Locate the cell with the specified text and output its [X, Y] center coordinate. 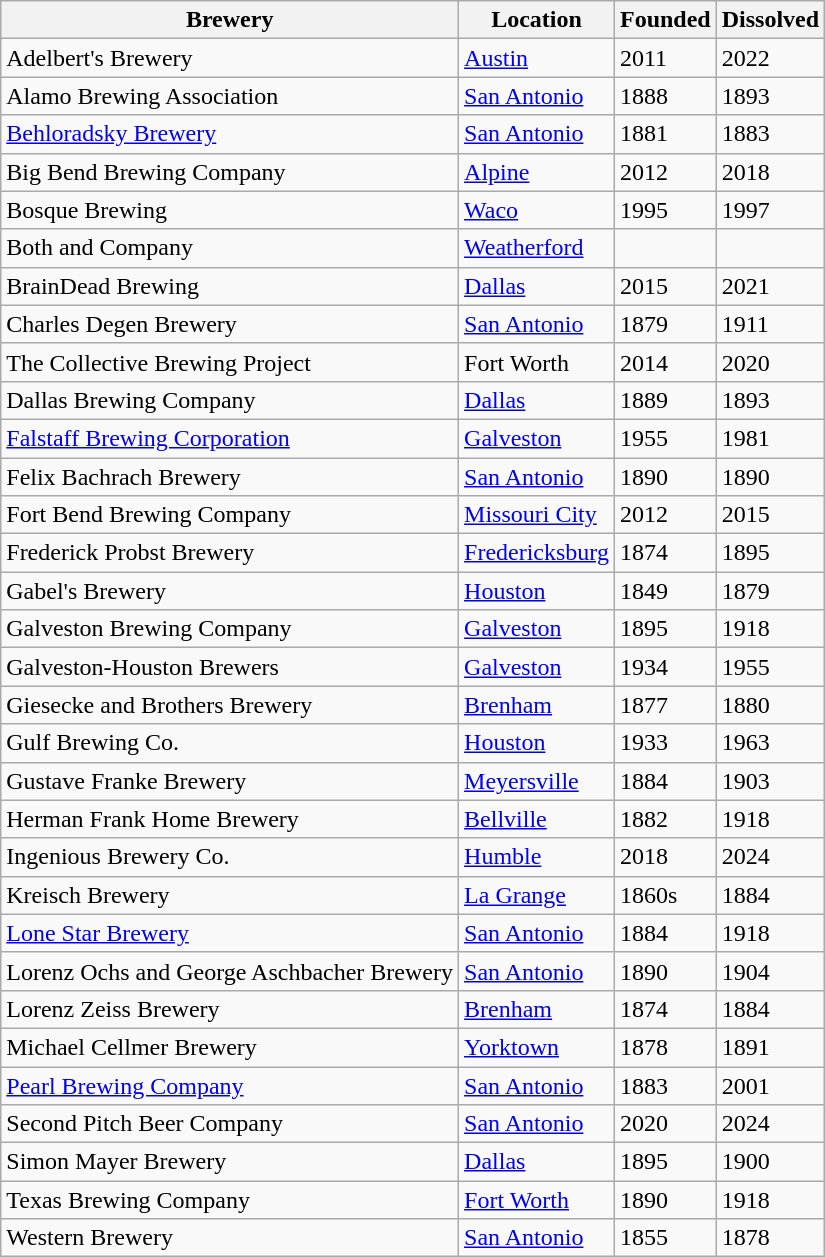
1880 [770, 705]
Weatherford [537, 248]
Pearl Brewing Company [230, 1085]
Brewery [230, 20]
Both and Company [230, 248]
Bellville [537, 819]
Bosque Brewing [230, 210]
Waco [537, 210]
BrainDead Brewing [230, 286]
1889 [665, 400]
1888 [665, 96]
1860s [665, 895]
Gabel's Brewery [230, 591]
2001 [770, 1085]
Founded [665, 20]
1904 [770, 971]
Alamo Brewing Association [230, 96]
Behloradsky Brewery [230, 134]
1903 [770, 781]
Fredericksburg [537, 553]
Alpine [537, 172]
Gulf Brewing Co. [230, 743]
Michael Cellmer Brewery [230, 1047]
La Grange [537, 895]
2011 [665, 58]
1911 [770, 324]
Kreisch Brewery [230, 895]
2021 [770, 286]
1995 [665, 210]
Lorenz Ochs and George Aschbacher Brewery [230, 971]
1963 [770, 743]
1882 [665, 819]
2022 [770, 58]
1855 [665, 1238]
Ingenious Brewery Co. [230, 857]
Adelbert's Brewery [230, 58]
Dissolved [770, 20]
1933 [665, 743]
1891 [770, 1047]
Big Bend Brewing Company [230, 172]
1900 [770, 1162]
Texas Brewing Company [230, 1200]
Herman Frank Home Brewery [230, 819]
Western Brewery [230, 1238]
Falstaff Brewing Corporation [230, 438]
1877 [665, 705]
Meyersville [537, 781]
2014 [665, 362]
Second Pitch Beer Company [230, 1124]
Giesecke and Brothers Brewery [230, 705]
1997 [770, 210]
Gustave Franke Brewery [230, 781]
Galveston-Houston Brewers [230, 667]
Humble [537, 857]
1981 [770, 438]
Simon Mayer Brewery [230, 1162]
Felix Bachrach Brewery [230, 477]
1849 [665, 591]
The Collective Brewing Project [230, 362]
Lone Star Brewery [230, 933]
Galveston Brewing Company [230, 629]
Missouri City [537, 515]
Frederick Probst Brewery [230, 553]
Austin [537, 58]
Yorktown [537, 1047]
1934 [665, 667]
Charles Degen Brewery [230, 324]
Dallas Brewing Company [230, 400]
Fort Bend Brewing Company [230, 515]
Lorenz Zeiss Brewery [230, 1009]
Location [537, 20]
1881 [665, 134]
